Return (x, y) of the center of cell containing provided text 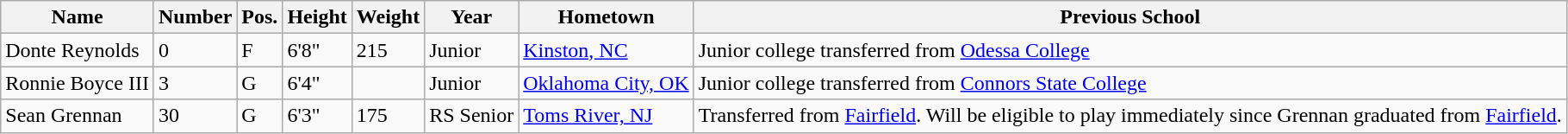
RS Senior (472, 116)
Height (317, 17)
Name (78, 17)
Year (472, 17)
Toms River, NJ (607, 116)
3 (195, 83)
Transferred from Fairfield. Will be eligible to play immediately since Grennan graduated from Fairfield. (1130, 116)
Kinston, NC (607, 50)
6'8" (317, 50)
Previous School (1130, 17)
Sean Grennan (78, 116)
F (260, 50)
Weight (388, 17)
Pos. (260, 17)
30 (195, 116)
215 (388, 50)
Donte Reynolds (78, 50)
Junior college transferred from Odessa College (1130, 50)
175 (388, 116)
6'3" (317, 116)
Ronnie Boyce III (78, 83)
6'4" (317, 83)
Hometown (607, 17)
0 (195, 50)
Number (195, 17)
Junior college transferred from Connors State College (1130, 83)
Oklahoma City, OK (607, 83)
